Scan for the cell matching the given text and deliver its (X, Y) coordinate at center. 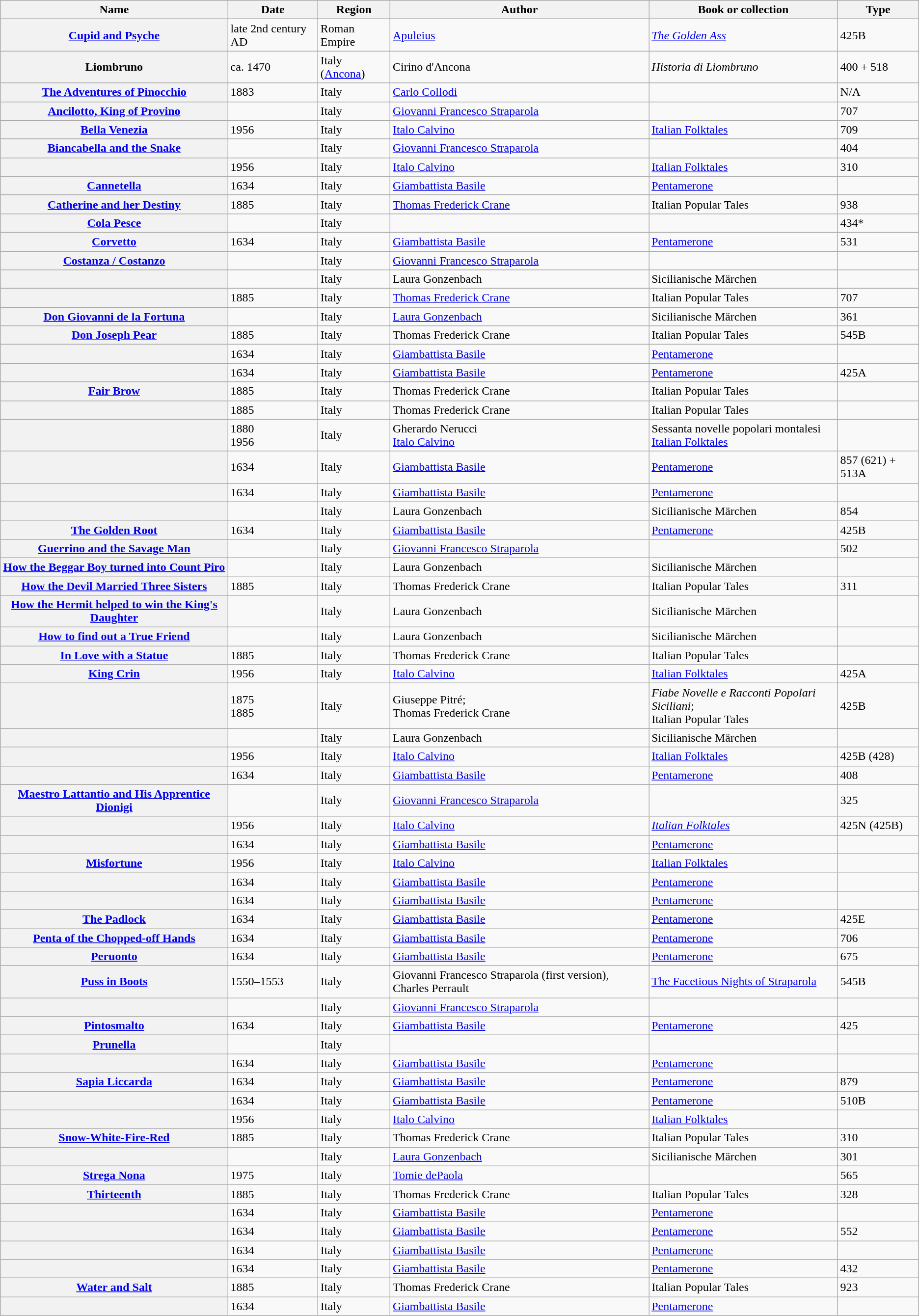
325 (878, 800)
ca. 1470 (273, 67)
Region (353, 10)
Cola Pesce (114, 223)
857 (621) + 513A (878, 467)
The Adventures of Pinocchio (114, 92)
The Facetious Nights of Straparola (743, 982)
The Golden Root (114, 530)
Snow-White-Fire-Red (114, 1138)
311 (878, 586)
531 (878, 242)
Sessanta novelle popolari montalesi Italian Folktales (743, 435)
Giuseppe Pitré; Thomas Frederick Crane (519, 706)
Guerrino and the Savage Man (114, 548)
404 (878, 148)
854 (878, 511)
Carlo Collodi (519, 92)
How the Beggar Boy turned into Count Piro (114, 567)
879 (878, 1082)
301 (878, 1156)
N/A (878, 92)
502 (878, 548)
408 (878, 775)
Thirteenth (114, 1194)
706 (878, 938)
Biancabella and the Snake (114, 148)
Cannetella (114, 186)
Roman Empire (353, 35)
Fiabe Novelle e Racconti Popolari Siciliani; Italian Popular Tales (743, 706)
Type (878, 10)
425B (428) (878, 756)
709 (878, 130)
Sapia Liccarda (114, 1082)
Fair Brow (114, 391)
Peruonto (114, 957)
425N (425B) (878, 826)
1550–1553 (273, 982)
Don Joseph Pear (114, 335)
Penta of the Chopped-off Hands (114, 938)
Apuleius (519, 35)
Costanza / Costanzo (114, 261)
The Padlock (114, 919)
Name (114, 10)
Prunella (114, 1045)
Misfortune (114, 863)
Giovanni Francesco Straparola (first version), Charles Perrault (519, 982)
Book or collection (743, 10)
510B (878, 1101)
361 (878, 317)
How the Hermit helped to win the King's Daughter (114, 612)
Strega Nona (114, 1175)
King Crin (114, 674)
Water and Salt (114, 1288)
Maestro Lattantio and His Apprentice Dionigi (114, 800)
1875 1885 (273, 706)
In Love with a Statue (114, 655)
434* (878, 223)
Historia di Liombruno (743, 67)
The Golden Ass (743, 35)
Cupid and Psyche (114, 35)
1975 (273, 1175)
400 + 518 (878, 67)
Italy (Ancona) (353, 67)
Author (519, 10)
Liombruno (114, 67)
552 (878, 1231)
675 (878, 957)
432 (878, 1269)
Pintosmalto (114, 1026)
923 (878, 1288)
Date (273, 10)
328 (878, 1194)
Puss in Boots (114, 982)
Tomie dePaola (519, 1175)
1880 1956 (273, 435)
Corvetto (114, 242)
Don Giovanni de la Fortuna (114, 317)
late 2nd century AD (273, 35)
How the Devil Married Three Sisters (114, 586)
565 (878, 1175)
Cirino d'Ancona (519, 67)
938 (878, 204)
Bella Venezia (114, 130)
How to find out a True Friend (114, 637)
1883 (273, 92)
Gherardo Nerucci Italo Calvino (519, 435)
Ancilotto, King of Provino (114, 111)
425E (878, 919)
425 (878, 1026)
Catherine and her Destiny (114, 204)
